Return [x, y] of the center of cell containing provided text 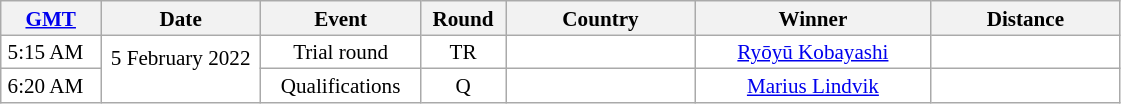
Ryōyū Kobayashi [812, 52]
Date [181, 18]
5 February 2022 [181, 69]
Marius Lindvik [812, 86]
Distance [1025, 18]
TR [464, 52]
Country [601, 18]
6:20 AM [51, 86]
Qualifications [341, 86]
Event [341, 18]
Q [464, 86]
Trial round [341, 52]
5:15 AM [51, 52]
Winner [812, 18]
Round [464, 18]
GMT [51, 18]
